Pinpoint the cell where the given text exists, returning its [X, Y] midpoint coordinate. 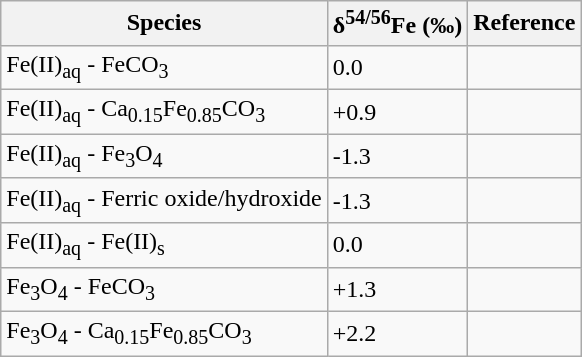
Fe3O4 - FeCO3 [164, 289]
Fe(II)aq - Ferric oxide/hydroxide [164, 200]
Fe(II)aq - Ca0.15Fe0.85CO3 [164, 112]
+1.3 [397, 289]
Fe(II)aq - Fe(II)s [164, 245]
+2.2 [397, 333]
Fe(II)aq - Fe3O4 [164, 156]
Fe3O4 - Ca0.15Fe0.85CO3 [164, 333]
δ54/56Fe (‰) [397, 24]
Reference [524, 24]
Fe(II)aq - FeCO3 [164, 67]
+0.9 [397, 112]
Species [164, 24]
